Return [x, y] of the center of cell containing provided text 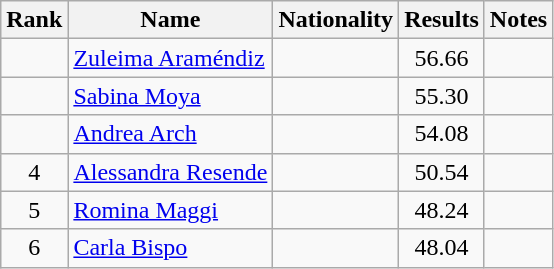
Nationality [336, 20]
4 [34, 172]
Sabina Moya [170, 96]
Name [170, 20]
54.08 [442, 134]
Romina Maggi [170, 210]
Andrea Arch [170, 134]
Results [442, 20]
6 [34, 248]
48.04 [442, 248]
Carla Bispo [170, 248]
56.66 [442, 58]
Notes [518, 20]
Alessandra Resende [170, 172]
Rank [34, 20]
55.30 [442, 96]
5 [34, 210]
50.54 [442, 172]
48.24 [442, 210]
Zuleima Araméndiz [170, 58]
